Determine the [X, Y] coordinate at the center of the cell enclosing the given text.  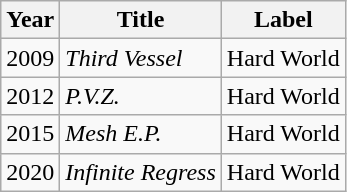
2012 [30, 96]
Title [140, 20]
2009 [30, 58]
2020 [30, 172]
Infinite Regress [140, 172]
Third Vessel [140, 58]
P.V.Z. [140, 96]
Mesh E.P. [140, 134]
Label [283, 20]
Year [30, 20]
2015 [30, 134]
